Pinpoint the cell where the given text exists, returning its (X, Y) midpoint coordinate. 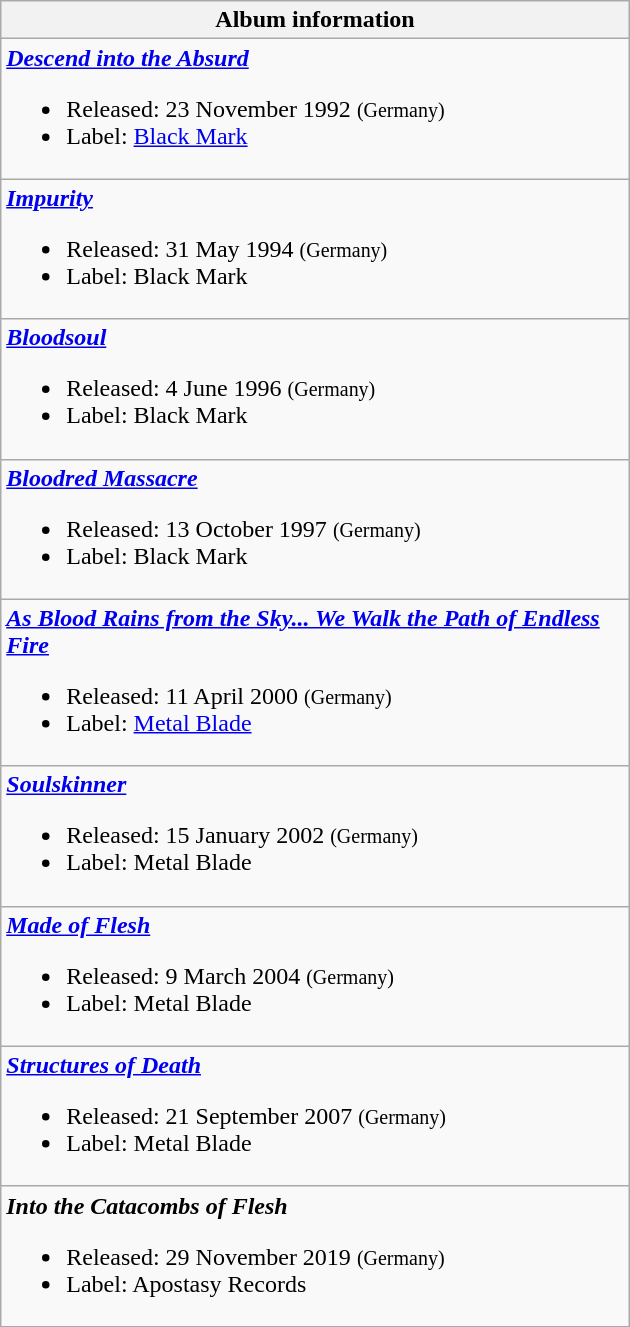
Structures of DeathReleased: 21 September 2007 (Germany)Label: Metal Blade (315, 1116)
As Blood Rains from the Sky... We Walk the Path of Endless FireReleased: 11 April 2000 (Germany)Label: Metal Blade (315, 682)
SoulskinnerReleased: 15 January 2002 (Germany)Label: Metal Blade (315, 836)
Bloodred MassacreReleased: 13 October 1997 (Germany)Label: Black Mark (315, 529)
Made of FleshReleased: 9 March 2004 (Germany)Label: Metal Blade (315, 976)
Descend into the AbsurdReleased: 23 November 1992 (Germany)Label: Black Mark (315, 109)
ImpurityReleased: 31 May 1994 (Germany)Label: Black Mark (315, 249)
BloodsoulReleased: 4 June 1996 (Germany)Label: Black Mark (315, 389)
Album information (315, 20)
Into the Catacombs of FleshReleased: 29 November 2019 (Germany)Label: Apostasy Records (315, 1256)
